Determine the (x, y) coordinate at the center of the cell enclosing the given text.  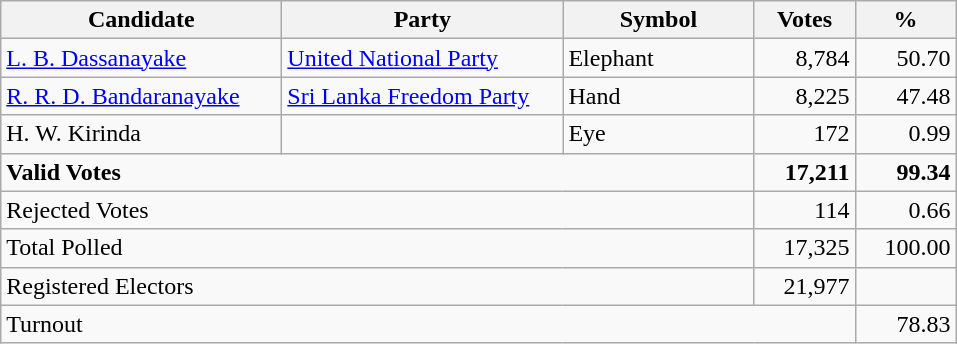
100.00 (906, 248)
Elephant (658, 58)
Hand (658, 96)
Candidate (142, 20)
L. B. Dassanayake (142, 58)
47.48 (906, 96)
21,977 (804, 286)
8,784 (804, 58)
Total Polled (378, 248)
Valid Votes (378, 172)
172 (804, 134)
R. R. D. Bandaranayake (142, 96)
Votes (804, 20)
Rejected Votes (378, 210)
0.66 (906, 210)
78.83 (906, 324)
0.99 (906, 134)
H. W. Kirinda (142, 134)
Symbol (658, 20)
17,325 (804, 248)
114 (804, 210)
Sri Lanka Freedom Party (422, 96)
17,211 (804, 172)
Registered Electors (378, 286)
8,225 (804, 96)
50.70 (906, 58)
Eye (658, 134)
United National Party (422, 58)
Turnout (428, 324)
Party (422, 20)
99.34 (906, 172)
% (906, 20)
